Determine the (x, y) coordinate at the center of the cell enclosing the given text.  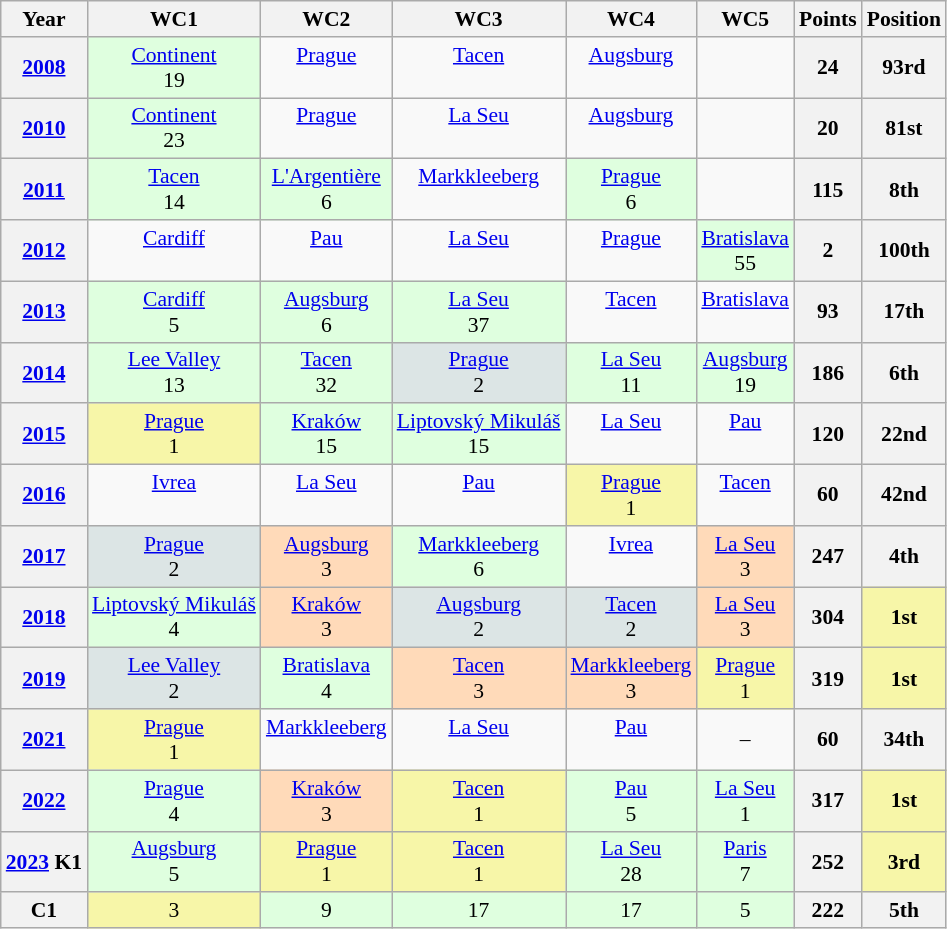
2023 K1 (44, 862)
120 (828, 434)
WC4 (632, 19)
WC5 (745, 19)
2013 (44, 312)
Liptovský Mikuláš 4 (174, 618)
2022 (44, 800)
Year (44, 19)
100th (904, 250)
8th (904, 190)
Bratislava (745, 312)
C1 (44, 911)
20 (828, 128)
La Seu 11 (632, 372)
93rd (904, 68)
2008 (44, 68)
Tacen 2 (632, 618)
5 (745, 911)
115 (828, 190)
Bratislava 4 (326, 678)
2010 (44, 128)
Augsburg 2 (479, 618)
Points (828, 19)
La Seu 37 (479, 312)
Pau 5 (632, 800)
Position (904, 19)
WC2 (326, 19)
Augsburg 6 (326, 312)
2015 (44, 434)
Continent 19 (174, 68)
Prague 6 (632, 190)
2012 (44, 250)
9 (326, 911)
Kraków 15 (326, 434)
Augsburg 5 (174, 862)
4th (904, 556)
Liptovský Mikuláš 15 (479, 434)
34th (904, 740)
Cardiff (174, 250)
22nd (904, 434)
Prague 4 (174, 800)
2021 (44, 740)
252 (828, 862)
Tacen 14 (174, 190)
L'Argentière 6 (326, 190)
WC1 (174, 19)
319 (828, 678)
Markkleeberg 3 (632, 678)
Continent 23 (174, 128)
Lee Valley 2 (174, 678)
Tacen 32 (326, 372)
Lee Valley 13 (174, 372)
3 (174, 911)
2011 (44, 190)
Markkleeberg 6 (479, 556)
Bratislava 55 (745, 250)
3rd (904, 862)
2 (828, 250)
2014 (44, 372)
Tacen 3 (479, 678)
Augsburg 19 (745, 372)
81st (904, 128)
Cardiff 5 (174, 312)
2016 (44, 496)
317 (828, 800)
42nd (904, 496)
93 (828, 312)
La Seu 1 (745, 800)
5th (904, 911)
2019 (44, 678)
– (745, 740)
La Seu 28 (632, 862)
24 (828, 68)
6th (904, 372)
304 (828, 618)
186 (828, 372)
222 (828, 911)
Augsburg 3 (326, 556)
Paris 7 (745, 862)
WC3 (479, 19)
247 (828, 556)
2018 (44, 618)
17th (904, 312)
2017 (44, 556)
